For the text-containing cell, return its midpoint in [X, Y] coordinate format. 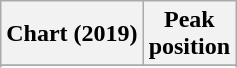
Chart (2019) [72, 34]
Peakposition [189, 34]
